Provide the (x, y) coordinate of the cell's center where the given text is located.  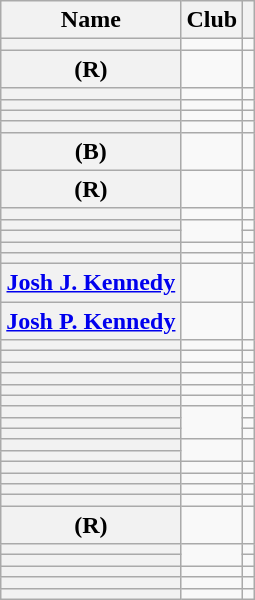
Josh J. Kennedy (91, 283)
Club (212, 20)
Josh P. Kennedy (91, 321)
(B) (91, 151)
Name (91, 20)
